Capture the cell that displays the provided text and extract its (x, y) central coordinate. 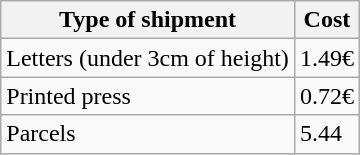
0.72€ (326, 96)
Letters (under 3cm of height) (148, 58)
5.44 (326, 134)
Printed press (148, 96)
Type of shipment (148, 20)
Cost (326, 20)
1.49€ (326, 58)
Parcels (148, 134)
